For the text-containing cell, return its midpoint in (x, y) coordinate format. 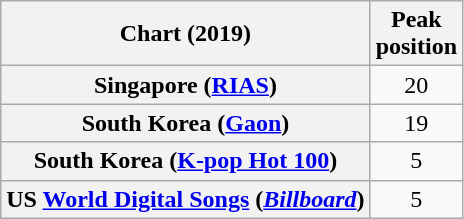
Chart (2019) (186, 34)
South Korea (Gaon) (186, 123)
20 (416, 85)
South Korea (K-pop Hot 100) (186, 161)
US World Digital Songs (Billboard) (186, 199)
Peakposition (416, 34)
Singapore (RIAS) (186, 85)
19 (416, 123)
